Locate the cell with the specified text and output its [x, y] center coordinate. 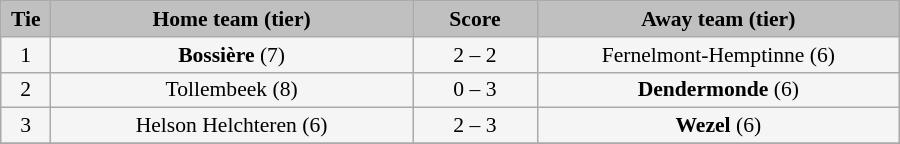
2 – 3 [476, 126]
Dendermonde (6) [718, 90]
Wezel (6) [718, 126]
Helson Helchteren (6) [232, 126]
Fernelmont-Hemptinne (6) [718, 55]
0 – 3 [476, 90]
2 [26, 90]
3 [26, 126]
Away team (tier) [718, 19]
Home team (tier) [232, 19]
Bossière (7) [232, 55]
Tie [26, 19]
1 [26, 55]
2 – 2 [476, 55]
Tollembeek (8) [232, 90]
Score [476, 19]
